Return the [X, Y] coordinate for the center point of the cell that contains the specified text.  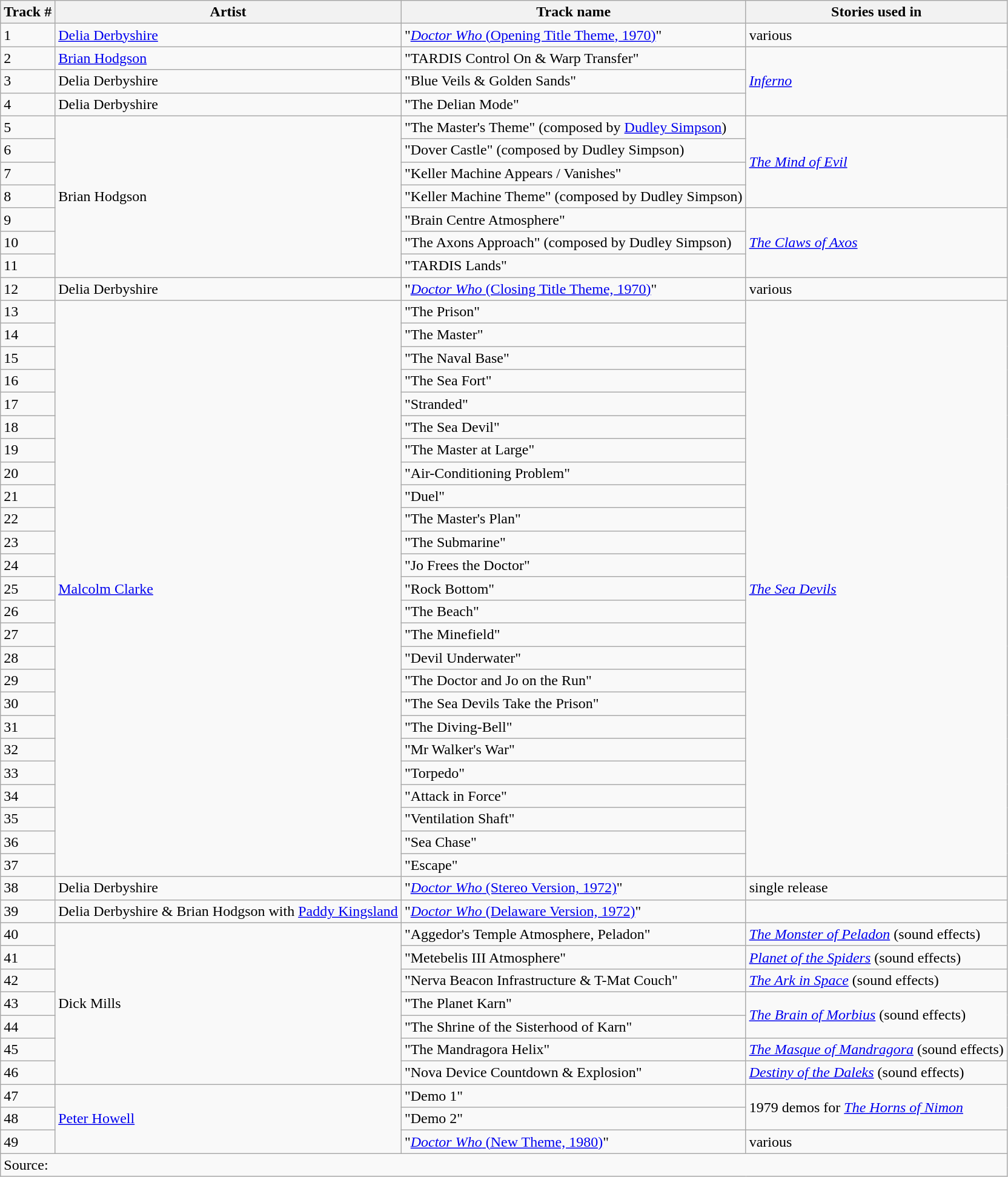
32 [28, 750]
Delia Derbyshire & Brian Hodgson with Paddy Kingsland [228, 911]
47 [28, 1096]
Stories used in [876, 12]
26 [28, 611]
19 [28, 450]
"The Mandragora Helix" [573, 1050]
22 [28, 519]
12 [28, 289]
"The Sea Fort" [573, 381]
Artist [228, 12]
Source: [504, 1165]
Destiny of the Daleks (sound effects) [876, 1073]
"Ventilation Shaft" [573, 819]
"The Beach" [573, 611]
34 [28, 796]
3 [28, 81]
"Torpedo" [573, 773]
"The Axons Approach" (composed by Dudley Simpson) [573, 242]
"Aggedor's Temple Atmosphere, Peladon" [573, 934]
"The Delian Mode" [573, 104]
11 [28, 265]
5 [28, 127]
The Ark in Space (sound effects) [876, 980]
"Dover Castle" (composed by Dudley Simpson) [573, 150]
23 [28, 542]
"Demo 1" [573, 1096]
"The Master's Plan" [573, 519]
Track # [28, 12]
"Keller Machine Appears / Vanishes" [573, 173]
"Devil Underwater" [573, 657]
"The Submarine" [573, 542]
37 [28, 865]
4 [28, 104]
"TARDIS Control On & Warp Transfer" [573, 58]
"The Prison" [573, 312]
The Claws of Axos [876, 242]
"Demo 2" [573, 1119]
30 [28, 704]
The Masque of Mandragora (sound effects) [876, 1050]
"Jo Frees the Doctor" [573, 565]
"The Minefield" [573, 634]
"Escape" [573, 865]
"Metebelis III Atmosphere" [573, 957]
16 [28, 381]
35 [28, 819]
"Doctor Who (Delaware Version, 1972)" [573, 911]
17 [28, 404]
"Nerva Beacon Infrastructure & T-Mat Couch" [573, 980]
"The Planet Karn" [573, 1003]
31 [28, 727]
42 [28, 980]
21 [28, 496]
"The Sea Devil" [573, 427]
48 [28, 1119]
"Doctor Who (Closing Title Theme, 1970)" [573, 289]
"Doctor Who (New Theme, 1980)" [573, 1142]
"The Master's Theme" (composed by Dudley Simpson) [573, 127]
"The Naval Base" [573, 358]
"Doctor Who (Stereo Version, 1972)" [573, 888]
"Doctor Who (Opening Title Theme, 1970)" [573, 35]
13 [28, 312]
46 [28, 1073]
"Nova Device Countdown & Explosion" [573, 1073]
"Blue Veils & Golden Sands" [573, 81]
24 [28, 565]
The Monster of Peladon (sound effects) [876, 934]
38 [28, 888]
"The Sea Devils Take the Prison" [573, 704]
"Brain Centre Atmosphere" [573, 219]
The Brain of Morbius (sound effects) [876, 1015]
1979 demos for The Horns of Nimon [876, 1107]
2 [28, 58]
"Stranded" [573, 404]
8 [28, 196]
7 [28, 173]
45 [28, 1050]
"The Master" [573, 335]
Inferno [876, 81]
18 [28, 427]
44 [28, 1027]
"Rock Bottom" [573, 588]
49 [28, 1142]
29 [28, 681]
"The Master at Large" [573, 450]
10 [28, 242]
"Attack in Force" [573, 796]
"The Shrine of the Sisterhood of Karn" [573, 1027]
"Keller Machine Theme" (composed by Dudley Simpson) [573, 196]
20 [28, 473]
9 [28, 219]
Malcolm Clarke [228, 589]
"Sea Chase" [573, 842]
25 [28, 588]
27 [28, 634]
1 [28, 35]
33 [28, 773]
39 [28, 911]
"The Doctor and Jo on the Run" [573, 681]
6 [28, 150]
The Sea Devils [876, 589]
"Air-Conditioning Problem" [573, 473]
43 [28, 1003]
"Mr Walker's War" [573, 750]
single release [876, 888]
14 [28, 335]
The Mind of Evil [876, 162]
40 [28, 934]
Dick Mills [228, 1003]
"Duel" [573, 496]
Track name [573, 12]
41 [28, 957]
"TARDIS Lands" [573, 265]
15 [28, 358]
28 [28, 657]
"The Diving-Bell" [573, 727]
Planet of the Spiders (sound effects) [876, 957]
Peter Howell [228, 1119]
36 [28, 842]
